Find where the given text appears and provide that cell's center as [x, y] coordinate. 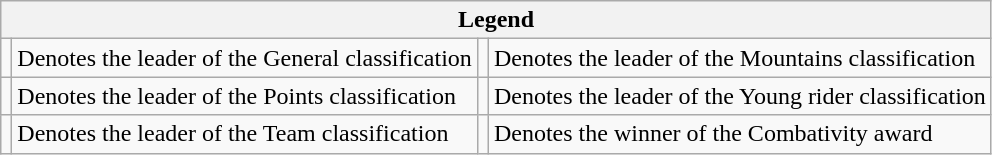
Denotes the leader of the General classification [245, 58]
Denotes the leader of the Team classification [245, 134]
Denotes the leader of the Young rider classification [740, 96]
Denotes the leader of the Mountains classification [740, 58]
Legend [496, 20]
Denotes the leader of the Points classification [245, 96]
Denotes the winner of the Combativity award [740, 134]
